Provide the [x, y] coordinate of the cell's center where the given text is located.  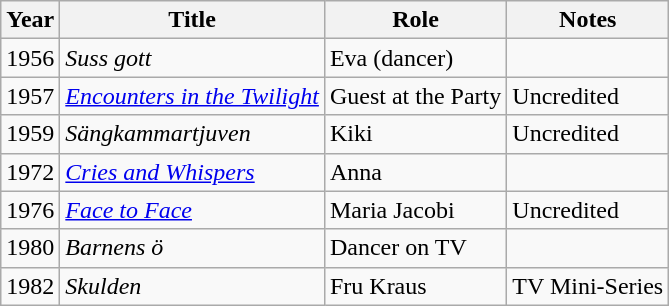
1972 [30, 172]
1980 [30, 248]
Kiki [415, 134]
1976 [30, 210]
Face to Face [192, 210]
Barnens ö [192, 248]
Suss gott [192, 58]
Maria Jacobi [415, 210]
Title [192, 20]
Year [30, 20]
TV Mini-Series [588, 286]
1956 [30, 58]
Guest at the Party [415, 96]
1959 [30, 134]
Sängkammartjuven [192, 134]
1957 [30, 96]
Fru Kraus [415, 286]
Notes [588, 20]
Cries and Whispers [192, 172]
Dancer on TV [415, 248]
1982 [30, 286]
Eva (dancer) [415, 58]
Anna [415, 172]
Role [415, 20]
Skulden [192, 286]
Encounters in the Twilight [192, 96]
